Output the [x, y] coordinate of the center of the cell containing the given text.  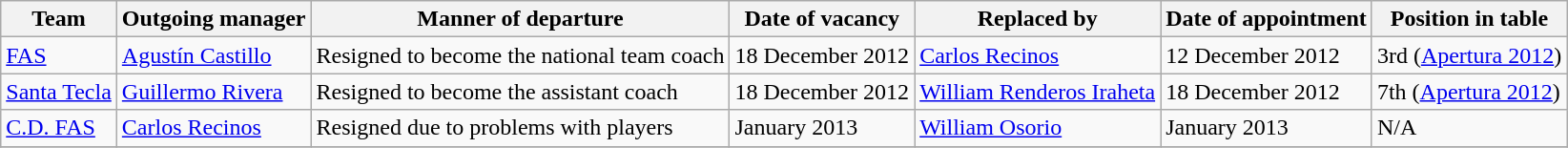
William Osorio [1038, 128]
Resigned to become the national team coach [521, 55]
C.D. FAS [59, 128]
Resigned due to problems with players [521, 128]
Position in table [1469, 19]
Manner of departure [521, 19]
Date of vacancy [822, 19]
William Renderos Iraheta [1038, 92]
Guillermo Rivera [214, 92]
N/A [1469, 128]
FAS [59, 55]
Agustín Castillo [214, 55]
Replaced by [1038, 19]
7th (Apertura 2012) [1469, 92]
Santa Tecla [59, 92]
Date of appointment [1267, 19]
12 December 2012 [1267, 55]
3rd (Apertura 2012) [1469, 55]
Resigned to become the assistant coach [521, 92]
Outgoing manager [214, 19]
Team [59, 19]
